Extract the (X, Y) coordinate from the center of the cell holding the provided text.  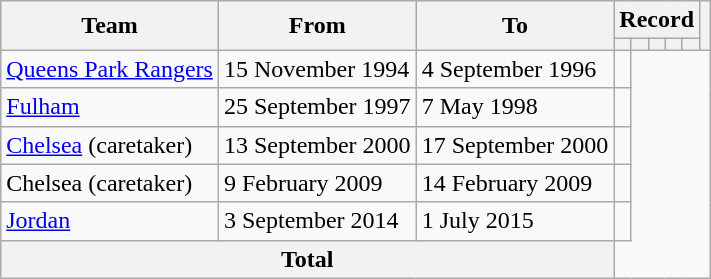
Fulham (110, 107)
13 September 2000 (317, 145)
Queens Park Rangers (110, 69)
Jordan (110, 221)
To (515, 26)
9 February 2009 (317, 183)
From (317, 26)
15 November 1994 (317, 69)
7 May 1998 (515, 107)
Total (308, 259)
3 September 2014 (317, 221)
Record (657, 20)
17 September 2000 (515, 145)
25 September 1997 (317, 107)
4 September 1996 (515, 69)
1 July 2015 (515, 221)
14 February 2009 (515, 183)
Team (110, 26)
